Return (X, Y) of the center of cell containing provided text 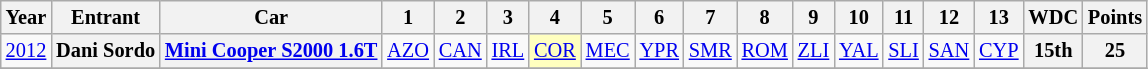
Entrant (106, 17)
2 (460, 17)
11 (903, 17)
2012 (26, 51)
IRL (508, 51)
SAN (949, 51)
12 (949, 17)
ROM (765, 51)
AZO (408, 51)
6 (660, 17)
CYP (998, 51)
CAN (460, 51)
5 (608, 17)
3 (508, 17)
1 (408, 17)
Mini Cooper S2000 1.6T (271, 51)
Year (26, 17)
15th (1053, 51)
9 (814, 17)
25 (1115, 51)
Dani Sordo (106, 51)
YAL (858, 51)
Points (1115, 17)
ZLI (814, 51)
4 (555, 17)
10 (858, 17)
COR (555, 51)
YPR (660, 51)
MEC (608, 51)
Car (271, 17)
SMR (710, 51)
13 (998, 17)
WDC (1053, 17)
SLI (903, 51)
7 (710, 17)
8 (765, 17)
